Output the (X, Y) coordinate of the center of the cell containing the given text.  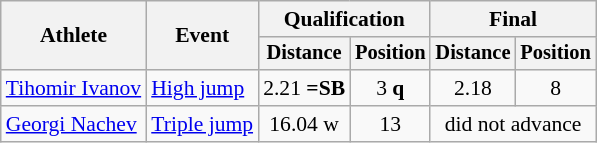
3 q (390, 88)
Triple jump (202, 124)
Athlete (74, 36)
High jump (202, 88)
Event (202, 36)
did not advance (512, 124)
13 (390, 124)
Qualification (344, 19)
Georgi Nachev (74, 124)
8 (555, 88)
Final (512, 19)
Tihomir Ivanov (74, 88)
2.18 (472, 88)
2.21 =SB (304, 88)
16.04 w (304, 124)
